Output the [x, y] coordinate of the center of the cell containing the given text.  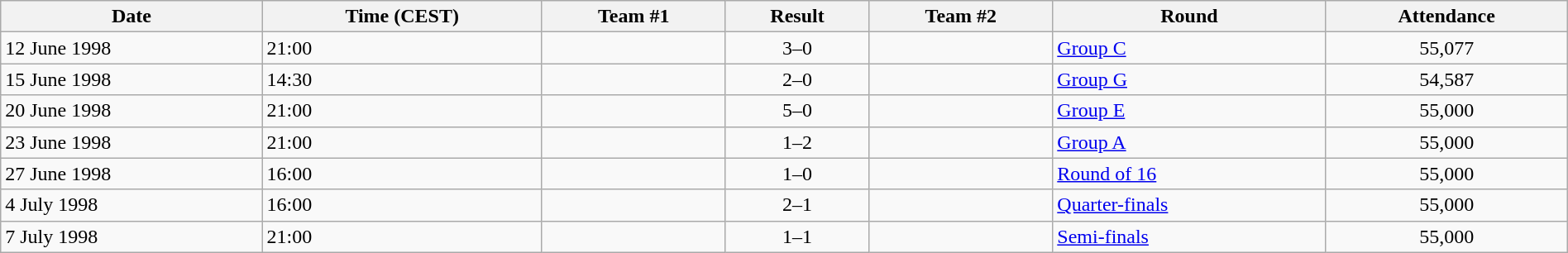
20 June 1998 [131, 111]
Time (CEST) [402, 17]
Round of 16 [1189, 174]
15 June 1998 [131, 79]
1–2 [797, 142]
Team #2 [961, 17]
Semi-finals [1189, 236]
4 July 1998 [131, 205]
27 June 1998 [131, 174]
Group G [1189, 79]
5–0 [797, 111]
55,077 [1446, 48]
Attendance [1446, 17]
7 July 1998 [131, 236]
Team #1 [633, 17]
Group E [1189, 111]
1–0 [797, 174]
Group C [1189, 48]
3–0 [797, 48]
Group A [1189, 142]
54,587 [1446, 79]
2–0 [797, 79]
Date [131, 17]
1–1 [797, 236]
Result [797, 17]
23 June 1998 [131, 142]
2–1 [797, 205]
14:30 [402, 79]
12 June 1998 [131, 48]
Round [1189, 17]
Quarter-finals [1189, 205]
